Extract the [X, Y] coordinate from the center of the cell holding the provided text.  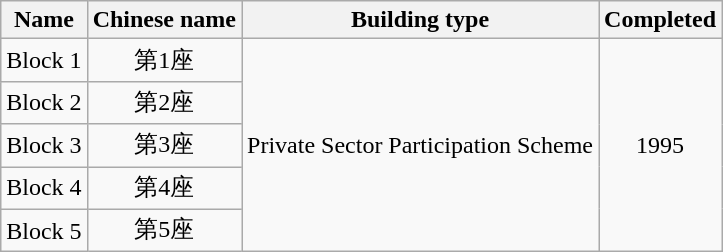
Block 2 [44, 102]
Completed [660, 20]
第1座 [164, 60]
Building type [420, 20]
第2座 [164, 102]
1995 [660, 146]
Block 5 [44, 230]
第4座 [164, 188]
Block 3 [44, 146]
Block 1 [44, 60]
Chinese name [164, 20]
Name [44, 20]
第3座 [164, 146]
Private Sector Participation Scheme [420, 146]
Block 4 [44, 188]
第5座 [164, 230]
